Identify which cell holds the provided text, then report its (X, Y) central coordinate. 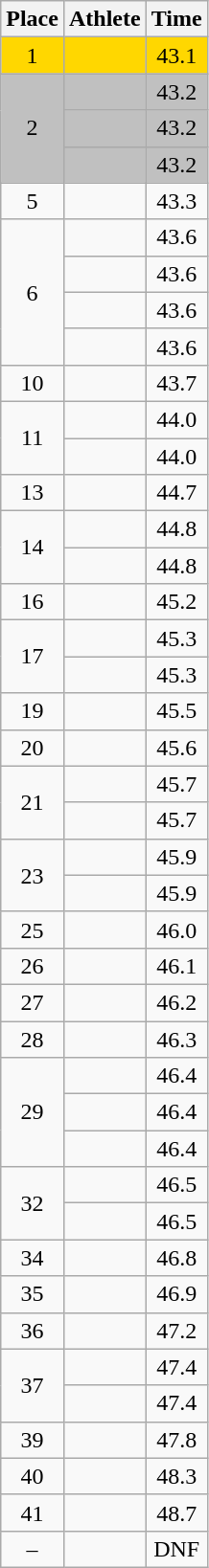
Place (33, 19)
11 (33, 437)
17 (33, 657)
43.3 (176, 201)
46.1 (176, 966)
37 (33, 1385)
14 (33, 548)
25 (33, 930)
44.7 (176, 493)
46.9 (176, 1294)
47.8 (176, 1440)
Time (176, 19)
46.3 (176, 1039)
35 (33, 1294)
48.7 (176, 1512)
47.2 (176, 1331)
16 (33, 602)
48.3 (176, 1476)
– (33, 1549)
46.8 (176, 1258)
20 (33, 748)
40 (33, 1476)
43.1 (176, 56)
1 (33, 56)
23 (33, 875)
45.6 (176, 748)
39 (33, 1440)
41 (33, 1512)
13 (33, 493)
46.0 (176, 930)
36 (33, 1331)
29 (33, 1112)
32 (33, 1203)
19 (33, 711)
43.7 (176, 383)
5 (33, 201)
46.2 (176, 1002)
2 (33, 128)
DNF (176, 1549)
26 (33, 966)
21 (33, 802)
Athlete (104, 19)
6 (33, 292)
10 (33, 383)
45.2 (176, 602)
27 (33, 1002)
45.5 (176, 711)
34 (33, 1258)
28 (33, 1039)
